Extract the [X, Y] coordinate from the center of the cell holding the provided text.  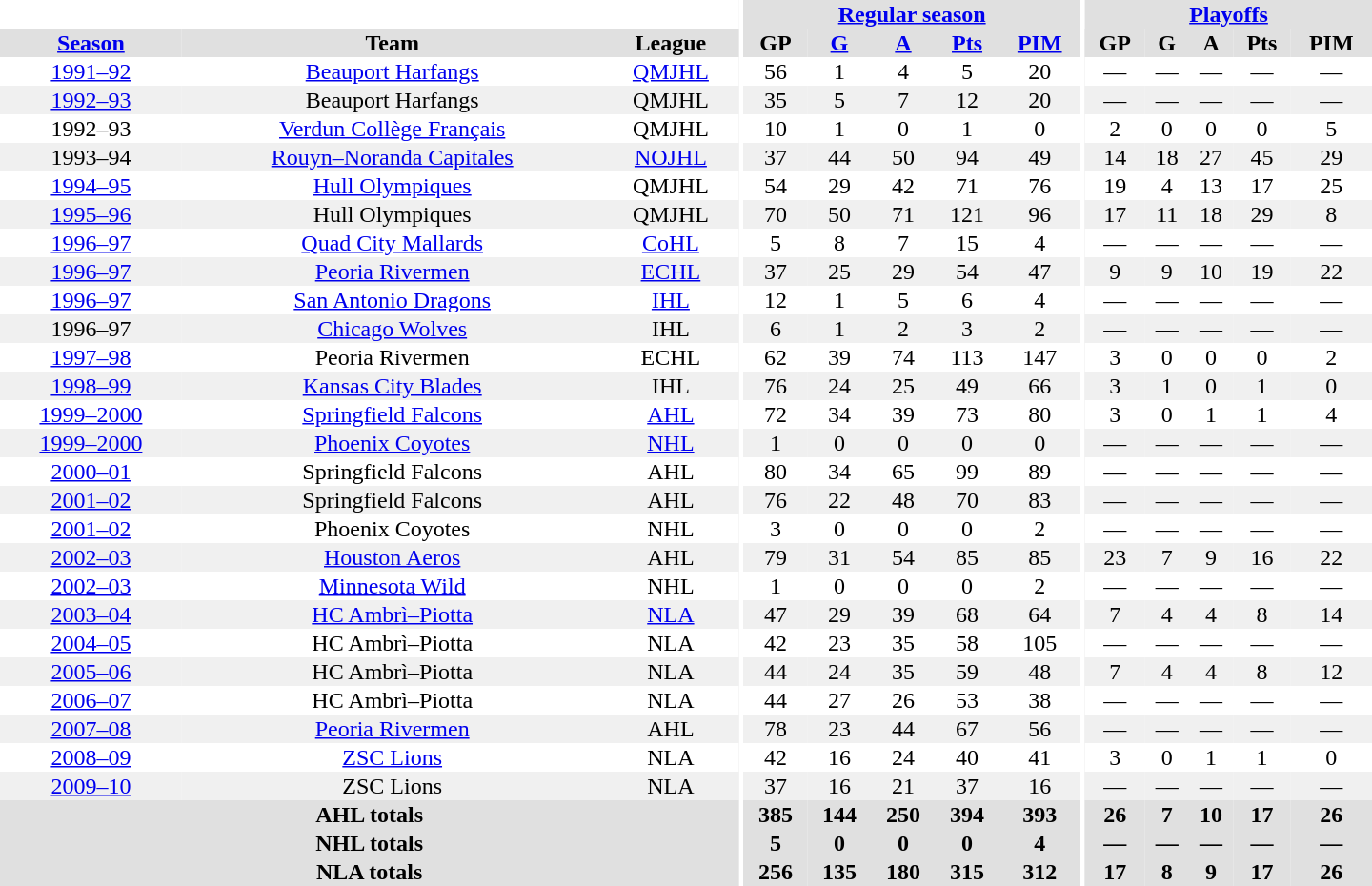
99 [968, 472]
13 [1211, 186]
Season [91, 43]
1993–94 [91, 157]
NHL totals [370, 843]
312 [1040, 872]
15 [968, 243]
Chicago Wolves [393, 329]
250 [903, 815]
1998–99 [91, 386]
NLA totals [370, 872]
94 [968, 157]
53 [968, 700]
31 [838, 557]
72 [776, 414]
58 [968, 643]
315 [968, 872]
1994–95 [91, 186]
41 [1040, 757]
121 [968, 214]
68 [968, 614]
66 [1040, 386]
Playoffs [1229, 14]
38 [1040, 700]
180 [903, 872]
2000–01 [91, 472]
AHL totals [370, 815]
1991–92 [91, 71]
147 [1040, 357]
67 [968, 729]
1997–98 [91, 357]
64 [1040, 614]
89 [1040, 472]
Kansas City Blades [393, 386]
1995–96 [91, 214]
65 [903, 472]
2006–07 [91, 700]
2004–05 [91, 643]
144 [838, 815]
105 [1040, 643]
96 [1040, 214]
74 [903, 357]
2008–09 [91, 757]
San Antonio Dragons [393, 300]
59 [968, 672]
83 [1040, 500]
2007–08 [91, 729]
78 [776, 729]
385 [776, 815]
62 [776, 357]
Houston Aeros [393, 557]
135 [838, 872]
2003–04 [91, 614]
Verdun Collège Français [393, 129]
40 [968, 757]
CoHL [671, 243]
2005–06 [91, 672]
11 [1167, 214]
Quad City Mallards [393, 243]
21 [903, 786]
League [671, 43]
Rouyn–Noranda Capitales [393, 157]
256 [776, 872]
Team [393, 43]
394 [968, 815]
113 [968, 357]
45 [1261, 157]
73 [968, 414]
Minnesota Wild [393, 586]
79 [776, 557]
2009–10 [91, 786]
NOJHL [671, 157]
393 [1040, 815]
Regular season [911, 14]
